Return the (x, y) coordinate for the center point of the cell that contains the specified text.  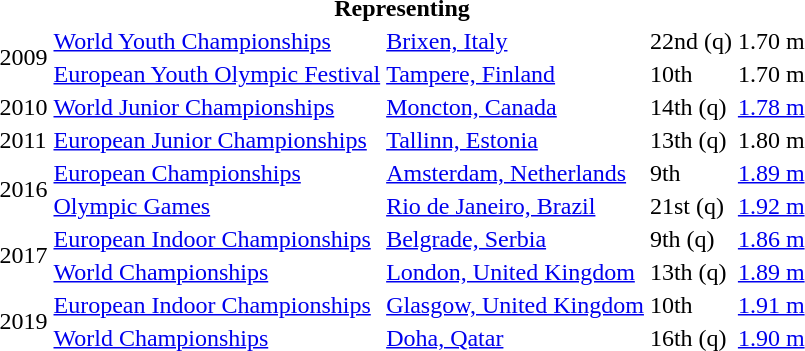
9th (q) (690, 239)
Rio de Janeiro, Brazil (516, 206)
22nd (q) (690, 41)
London, United Kingdom (516, 272)
Belgrade, Serbia (516, 239)
Tampere, Finland (516, 74)
9th (690, 173)
Tallinn, Estonia (516, 140)
European Championships (217, 173)
21st (q) (690, 206)
European Junior Championships (217, 140)
Glasgow, United Kingdom (516, 305)
World Junior Championships (217, 107)
Moncton, Canada (516, 107)
Brixen, Italy (516, 41)
World Youth Championships (217, 41)
European Youth Olympic Festival (217, 74)
14th (q) (690, 107)
Amsterdam, Netherlands (516, 173)
World Championships (217, 272)
Olympic Games (217, 206)
